Output the [X, Y] coordinate of the center of the cell containing the given text.  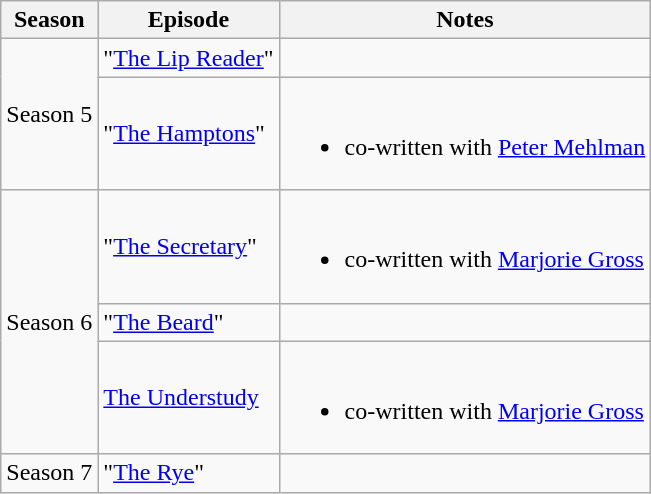
"The Hamptons" [188, 134]
"The Rye" [188, 473]
"The Lip Reader" [188, 58]
Episode [188, 20]
Season 6 [50, 322]
"The Secretary" [188, 246]
Season 5 [50, 114]
co-written with Peter Mehlman [465, 134]
The Understudy [188, 398]
Season [50, 20]
"The Beard" [188, 322]
Season 7 [50, 473]
Notes [465, 20]
